For the text-containing cell, return its midpoint in [x, y] coordinate format. 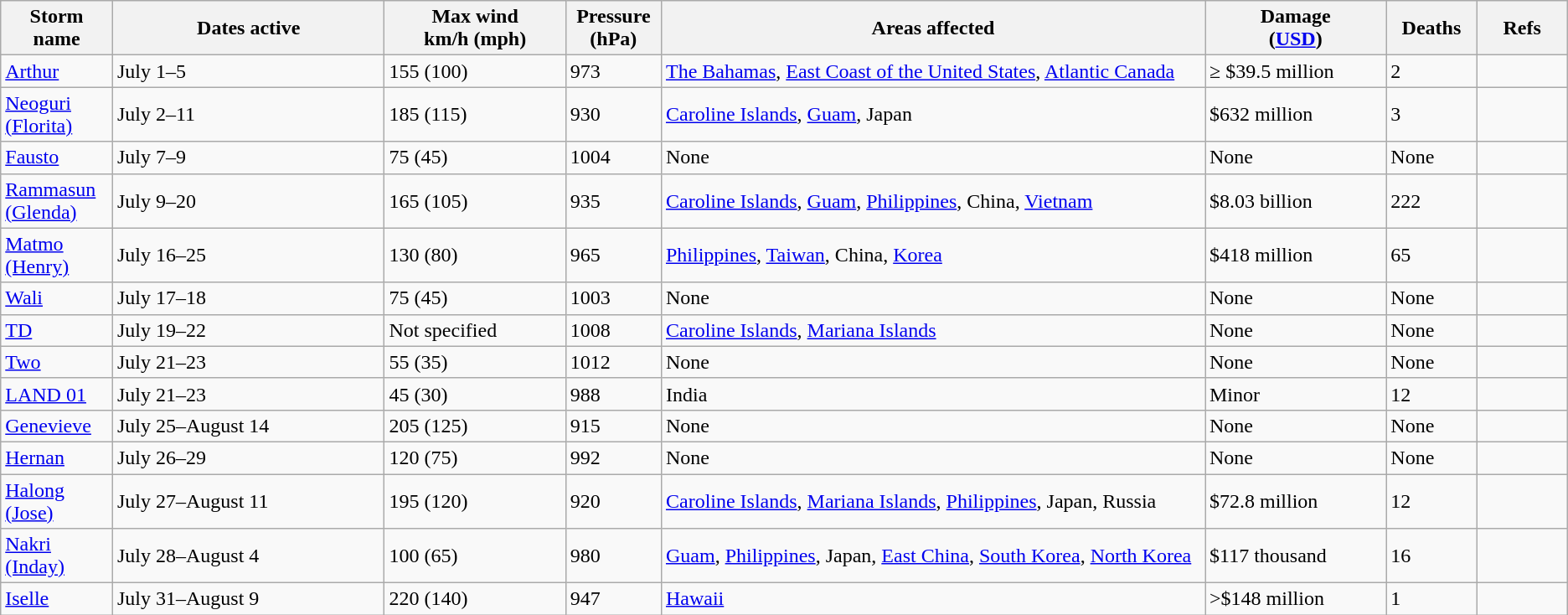
July 7–9 [248, 158]
≥ $39.5 million [1295, 71]
The Bahamas, East Coast of the United States, Atlantic Canada [933, 71]
155 (100) [475, 71]
Neoguri (Florita) [57, 114]
July 27–August 11 [248, 501]
947 [613, 599]
Genevieve [57, 426]
920 [613, 501]
Matmo (Henry) [57, 255]
Nakri (Inday) [57, 556]
992 [613, 457]
Areas affected [933, 28]
973 [613, 71]
$72.8 million [1295, 501]
2 [1431, 71]
Caroline Islands, Mariana Islands [933, 330]
July 26–29 [248, 457]
Pressure(hPa) [613, 28]
Halong (Jose) [57, 501]
July 9–20 [248, 201]
Fausto [57, 158]
July 2–11 [248, 114]
July 19–22 [248, 330]
July 16–25 [248, 255]
1004 [613, 158]
Wali [57, 298]
Guam, Philippines, Japan, East China, South Korea, North Korea [933, 556]
>$148 million [1295, 599]
3 [1431, 114]
980 [613, 556]
1 [1431, 599]
Hernan [57, 457]
Caroline Islands, Mariana Islands, Philippines, Japan, Russia [933, 501]
65 [1431, 255]
$117 thousand [1295, 556]
16 [1431, 556]
965 [613, 255]
Dates active [248, 28]
Caroline Islands, Guam, Philippines, China, Vietnam [933, 201]
Deaths [1431, 28]
Minor [1295, 394]
185 (115) [475, 114]
Not specified [475, 330]
935 [613, 201]
LAND 01 [57, 394]
Iselle [57, 599]
165 (105) [475, 201]
1012 [613, 362]
India [933, 394]
220 (140) [475, 599]
930 [613, 114]
July 28–August 4 [248, 556]
222 [1431, 201]
Rammasun (Glenda) [57, 201]
Storm name [57, 28]
988 [613, 394]
195 (120) [475, 501]
Hawaii [933, 599]
55 (35) [475, 362]
Arthur [57, 71]
TD [57, 330]
120 (75) [475, 457]
Damage(USD) [1295, 28]
July 1–5 [248, 71]
$8.03 billion [1295, 201]
Caroline Islands, Guam, Japan [933, 114]
915 [613, 426]
205 (125) [475, 426]
Two [57, 362]
Max windkm/h (mph) [475, 28]
July 25–August 14 [248, 426]
1003 [613, 298]
July 31–August 9 [248, 599]
$418 million [1295, 255]
130 (80) [475, 255]
Refs [1522, 28]
$632 million [1295, 114]
100 (65) [475, 556]
45 (30) [475, 394]
Philippines, Taiwan, China, Korea [933, 255]
July 17–18 [248, 298]
1008 [613, 330]
